Return the (X, Y) coordinate for the center point of the cell that contains the specified text.  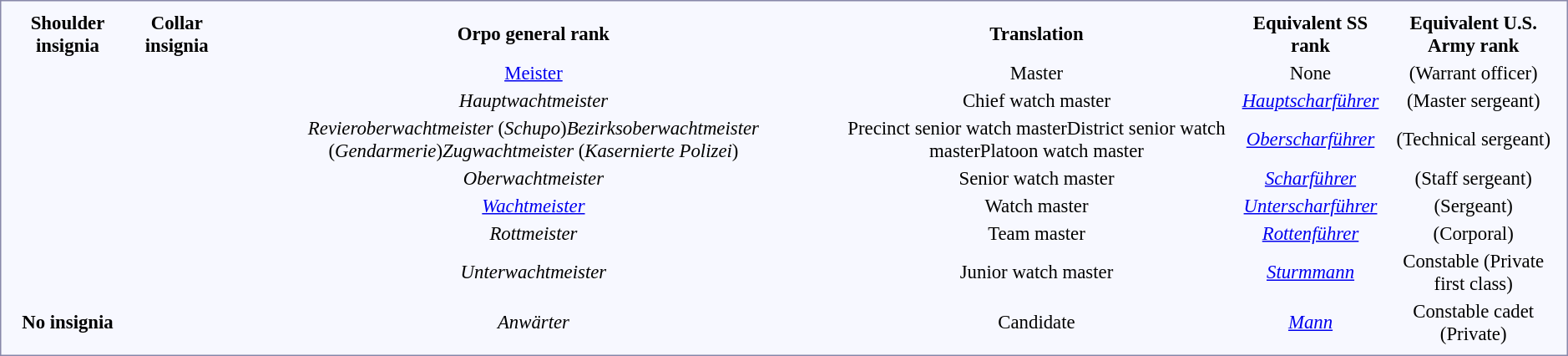
Unterscharführer (1311, 206)
Oberscharführer (1311, 139)
Unterwachtmeister (534, 272)
Wachtmeister (534, 206)
Constable cadet (Private) (1473, 323)
Hauptscharführer (1311, 100)
Mann (1311, 323)
Equivalent U.S. Army rank (1473, 33)
Orpo general rank (534, 33)
Anwärter (534, 323)
Sturmmann (1311, 272)
Translation (1036, 33)
Junior watch master (1036, 272)
(Corporal) (1473, 233)
Scharführer (1311, 178)
Senior watch master (1036, 178)
None (1311, 73)
Shoulder insignia (68, 33)
Watch master (1036, 206)
Team master (1036, 233)
Rottmeister (534, 233)
Candidate (1036, 323)
(Warrant officer) (1473, 73)
(Staff sergeant) (1473, 178)
(Technical sergeant) (1473, 139)
(Master sergeant) (1473, 100)
Rottenführer (1311, 233)
Revieroberwachtmeister (Schupo)Bezirksoberwachtmeister (Gendarmerie)Zugwachtmeister (Kasernierte Polizei) (534, 139)
Constable (Private first class) (1473, 272)
Master (1036, 73)
No insignia (68, 323)
Precinct senior watch masterDistrict senior watch masterPlatoon watch master (1036, 139)
Chief watch master (1036, 100)
(Sergeant) (1473, 206)
Equivalent SS rank (1311, 33)
Meister (534, 73)
Oberwachtmeister (534, 178)
Collar insignia (177, 33)
Hauptwachtmeister (534, 100)
